Capture the cell that displays the provided text and extract its (x, y) central coordinate. 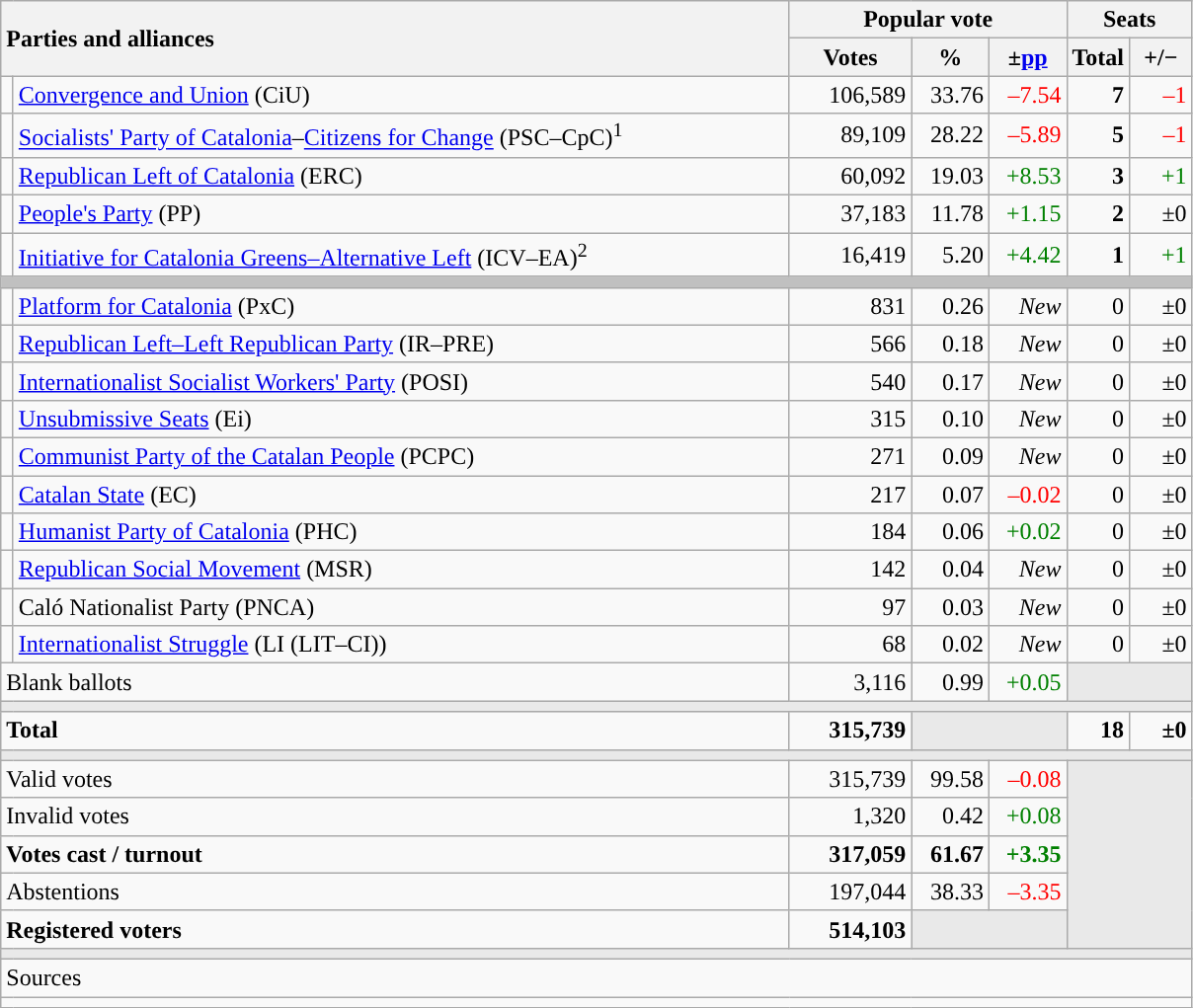
18 (1098, 731)
Sources (596, 977)
0.07 (950, 495)
3 (1098, 176)
97 (850, 607)
Catalan State (EC) (401, 495)
Abstentions (395, 892)
+0.02 (1027, 532)
Blank ballots (395, 682)
0.06 (950, 532)
Republican Left of Catalonia (ERC) (401, 176)
+4.42 (1027, 255)
217 (850, 495)
Communist Party of the Catalan People (PCPC) (401, 456)
Republican Social Movement (MSR) (401, 570)
Popular vote (928, 20)
Internationalist Socialist Workers' Party (POSI) (401, 381)
0.42 (950, 816)
Platform for Catalonia (PxC) (401, 306)
–5.89 (1027, 136)
89,109 (850, 136)
Convergence and Union (CiU) (401, 95)
Socialists' Party of Catalonia–Citizens for Change (PSC–CpC)1 (401, 136)
Initiative for Catalonia Greens–Alternative Left (ICV–EA)2 (401, 255)
61.67 (950, 854)
19.03 (950, 176)
0.26 (950, 306)
0.02 (950, 645)
Parties and alliances (395, 39)
+0.08 (1027, 816)
68 (850, 645)
2 (1098, 214)
0.18 (950, 344)
7 (1098, 95)
+0.05 (1027, 682)
0.03 (950, 607)
566 (850, 344)
+3.35 (1027, 854)
540 (850, 381)
Internationalist Struggle (LI (LIT–CI)) (401, 645)
5 (1098, 136)
–3.35 (1027, 892)
Caló Nationalist Party (PNCA) (401, 607)
0.10 (950, 419)
60,092 (850, 176)
16,419 (850, 255)
±pp (1027, 57)
0.17 (950, 381)
271 (850, 456)
Republican Left–Left Republican Party (IR–PRE) (401, 344)
142 (850, 570)
1,320 (850, 816)
Valid votes (395, 779)
514,103 (850, 929)
Votes (850, 57)
Unsubmissive Seats (Ei) (401, 419)
0.09 (950, 456)
0.04 (950, 570)
0.99 (950, 682)
–0.02 (1027, 495)
Registered voters (395, 929)
99.58 (950, 779)
1 (1098, 255)
33.76 (950, 95)
317,059 (850, 854)
+1.15 (1027, 214)
37,183 (850, 214)
+/− (1161, 57)
–0.08 (1027, 779)
197,044 (850, 892)
315 (850, 419)
106,589 (850, 95)
5.20 (950, 255)
People's Party (PP) (401, 214)
Invalid votes (395, 816)
3,116 (850, 682)
Seats (1130, 20)
38.33 (950, 892)
11.78 (950, 214)
28.22 (950, 136)
831 (850, 306)
+8.53 (1027, 176)
Humanist Party of Catalonia (PHC) (401, 532)
–7.54 (1027, 95)
Votes cast / turnout (395, 854)
184 (850, 532)
% (950, 57)
